Search for the cell housing the specified text and yield its (X, Y) center coordinate. 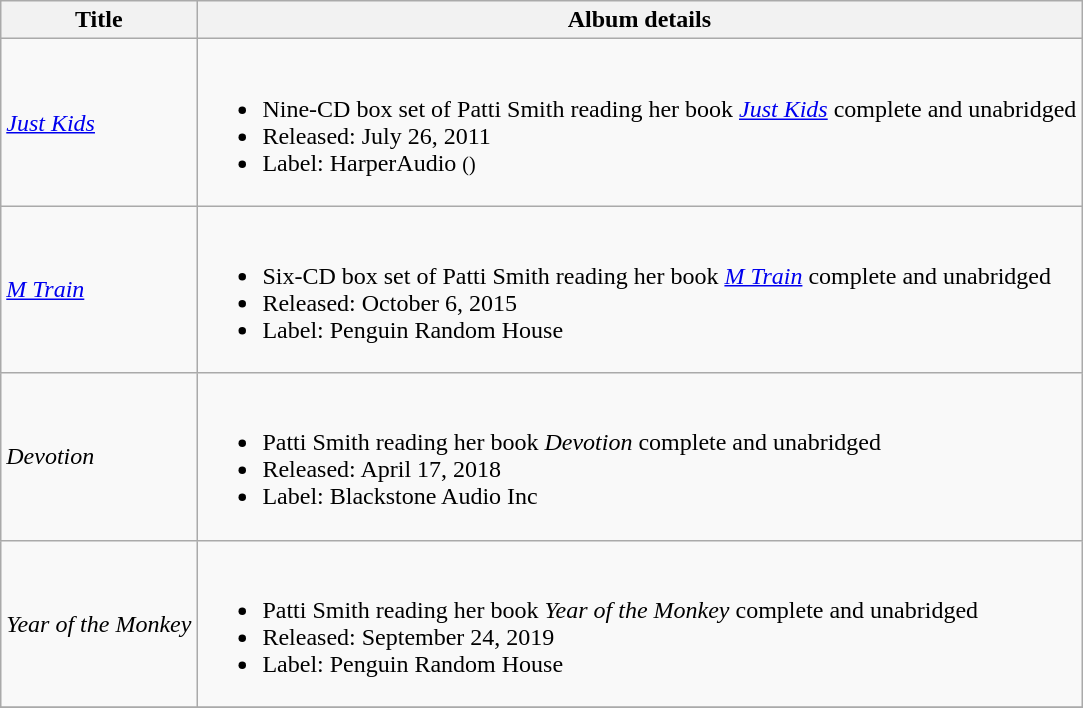
Year of the Monkey (99, 624)
Patti Smith reading her book Devotion complete and unabridgedReleased: April 17, 2018Label: Blackstone Audio Inc (640, 456)
Patti Smith reading her book Year of the Monkey complete and unabridgedReleased: September 24, 2019Label: Penguin Random House (640, 624)
Devotion (99, 456)
Album details (640, 20)
M Train (99, 290)
Six-CD box set of Patti Smith reading her book M Train complete and unabridgedReleased: October 6, 2015Label: Penguin Random House (640, 290)
Nine-CD box set of Patti Smith reading her book Just Kids complete and unabridgedReleased: July 26, 2011Label: HarperAudio () (640, 122)
Just Kids (99, 122)
Title (99, 20)
